Find where the given text appears and provide that cell's center as [x, y] coordinate. 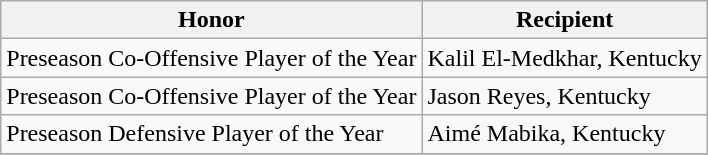
Honor [212, 20]
Preseason Defensive Player of the Year [212, 134]
Kalil El-Medkhar, Kentucky [564, 58]
Aimé Mabika, Kentucky [564, 134]
Jason Reyes, Kentucky [564, 96]
Recipient [564, 20]
